Locate the cell with the specified text and output its [x, y] center coordinate. 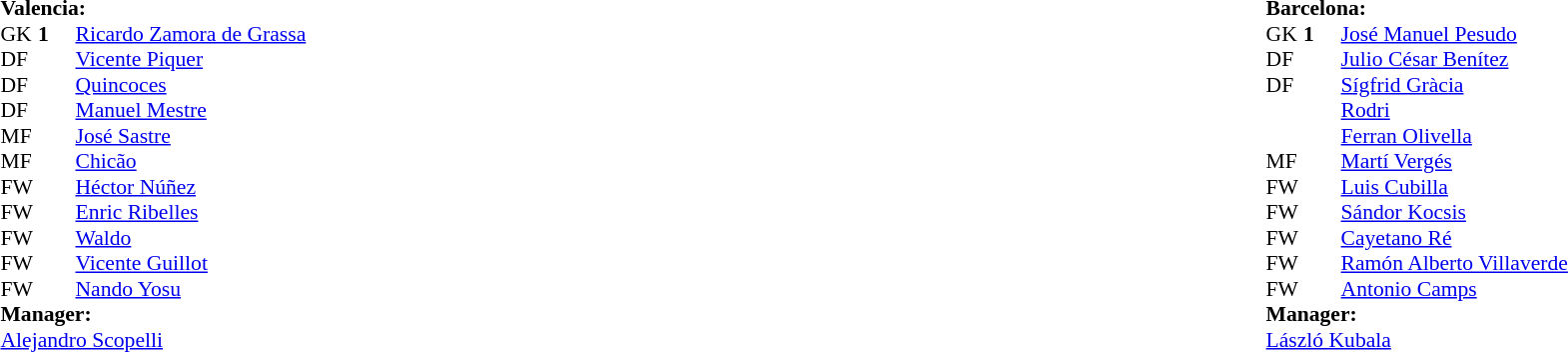
José Manuel Pesudo [1454, 34]
Quincoces [192, 85]
Enric Ribelles [192, 213]
Julio César Benítez [1454, 59]
Sígfrid Gràcia [1454, 85]
Antonio Camps [1454, 289]
Vicente Piquer [192, 59]
Sándor Kocsis [1454, 213]
Cayetano Ré [1454, 238]
José Sastre [192, 136]
Manuel Mestre [192, 111]
Martí Vergés [1454, 161]
Ricardo Zamora de Grassa [192, 34]
Luis Cubilla [1454, 187]
Nando Yosu [192, 289]
Héctor Núñez [192, 187]
Chicão [192, 161]
Vicente Guillot [192, 263]
Waldo [192, 238]
Rodri [1454, 111]
Ramón Alberto Villaverde [1454, 263]
Ferran Olivella [1454, 136]
